Capture the cell that displays the provided text and extract its (X, Y) central coordinate. 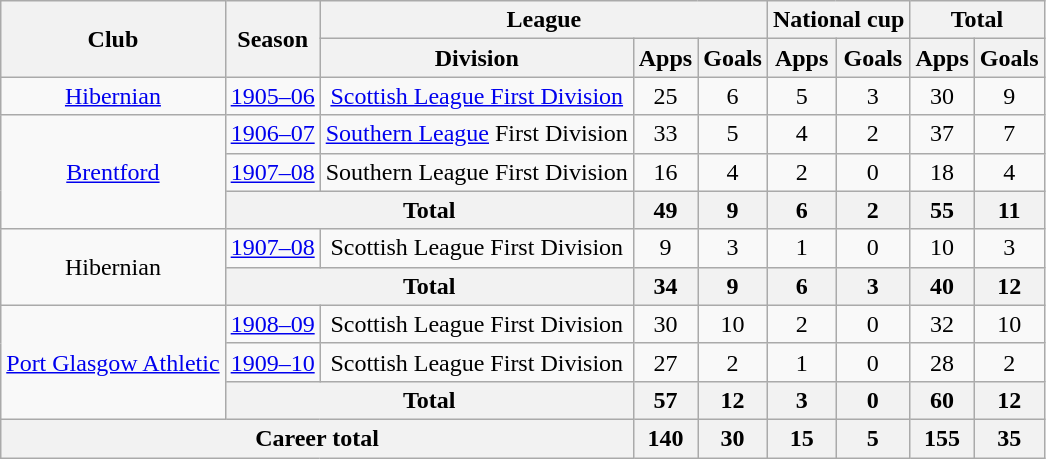
27 (665, 362)
Port Glasgow Athletic (113, 362)
37 (942, 134)
11 (1009, 210)
55 (942, 210)
1909–10 (272, 362)
57 (665, 400)
33 (665, 134)
15 (801, 438)
28 (942, 362)
35 (1009, 438)
Brentford (113, 172)
60 (942, 400)
Division (476, 58)
7 (1009, 134)
1905–06 (272, 96)
18 (942, 172)
League (544, 20)
155 (942, 438)
32 (942, 324)
34 (665, 286)
Career total (318, 438)
Club (113, 39)
16 (665, 172)
40 (942, 286)
49 (665, 210)
1906–07 (272, 134)
1908–09 (272, 324)
140 (665, 438)
25 (665, 96)
Season (272, 39)
National cup (838, 20)
